Detect which cell encompasses the target text, then output its (x, y) center coordinate. 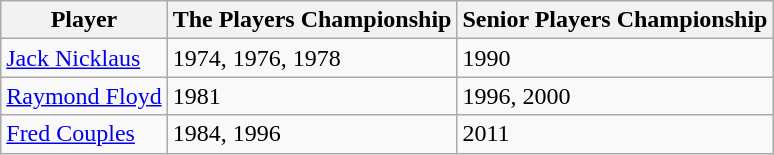
2011 (615, 134)
1984, 1996 (312, 134)
1981 (312, 96)
1990 (615, 58)
Raymond Floyd (84, 96)
Player (84, 20)
Fred Couples (84, 134)
1996, 2000 (615, 96)
1974, 1976, 1978 (312, 58)
The Players Championship (312, 20)
Jack Nicklaus (84, 58)
Senior Players Championship (615, 20)
